Output the [x, y] coordinate of the center of the cell containing the given text.  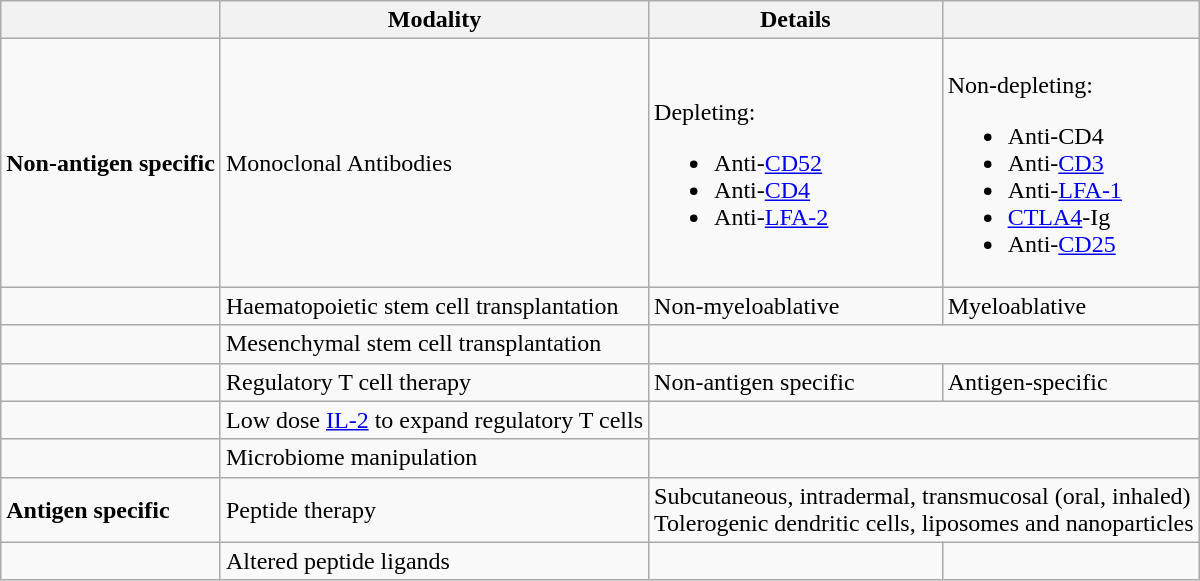
Antigen-specific [1070, 382]
Peptide therapy [434, 510]
Altered peptide ligands [434, 561]
Regulatory T cell therapy [434, 382]
Non-depleting:Anti-CD4Anti-CD3Anti-LFA-1CTLA4-IgAnti-CD25 [1070, 163]
Monoclonal Antibodies [434, 163]
Mesenchymal stem cell transplantation [434, 344]
Details [796, 20]
Depleting:Anti-CD52Anti-CD4Anti-LFA-2 [796, 163]
Non-myeloablative [796, 306]
Haematopoietic stem cell transplantation [434, 306]
Antigen specific [111, 510]
Myeloablative [1070, 306]
Microbiome manipulation [434, 458]
Subcutaneous, intradermal, transmucosal (oral, inhaled)Tolerogenic dendritic cells, liposomes and nanoparticles [924, 510]
Low dose IL-2 to expand regulatory T cells [434, 420]
Modality [434, 20]
